Search for the cell housing the specified text and yield its (x, y) center coordinate. 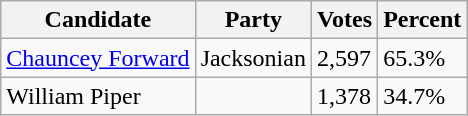
Party (253, 20)
Votes (344, 20)
Percent (422, 20)
34.7% (422, 96)
Candidate (98, 20)
Jacksonian (253, 58)
2,597 (344, 58)
65.3% (422, 58)
1,378 (344, 96)
William Piper (98, 96)
Chauncey Forward (98, 58)
